Provide the [X, Y] coordinate of the cell's center where the given text is located.  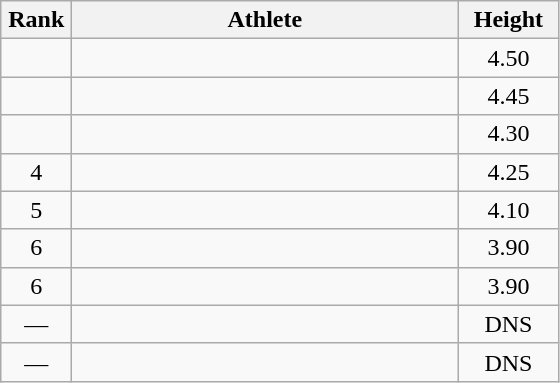
5 [36, 210]
Rank [36, 20]
Athlete [265, 20]
4.50 [508, 58]
4.45 [508, 96]
4.25 [508, 172]
4.10 [508, 210]
4 [36, 172]
4.30 [508, 134]
Height [508, 20]
